Determine the (x, y) coordinate at the center of the cell enclosing the given text.  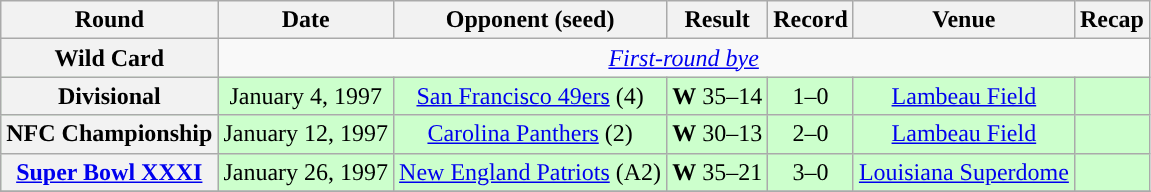
1–0 (811, 96)
Louisiana Superdome (964, 172)
Super Bowl XXXI (110, 172)
January 12, 1997 (306, 134)
W 30–13 (718, 134)
3–0 (811, 172)
Recap (1112, 20)
January 4, 1997 (306, 96)
Venue (964, 20)
Wild Card (110, 58)
Opponent (seed) (530, 20)
NFC Championship (110, 134)
W 35–14 (718, 96)
Date (306, 20)
Result (718, 20)
Record (811, 20)
Carolina Panthers (2) (530, 134)
New England Patriots (A2) (530, 172)
W 35–21 (718, 172)
2–0 (811, 134)
Divisional (110, 96)
San Francisco 49ers (4) (530, 96)
First-round bye (684, 58)
Round (110, 20)
January 26, 1997 (306, 172)
